Return the (X, Y) coordinate for the center point of the cell that contains the specified text.  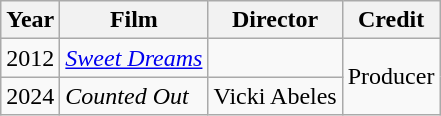
Director (275, 20)
Producer (391, 77)
Credit (391, 20)
Year (30, 20)
2024 (30, 96)
Film (134, 20)
2012 (30, 58)
Vicki Abeles (275, 96)
Sweet Dreams (134, 58)
Counted Out (134, 96)
